Provide the [X, Y] coordinate of the cell's center where the given text is located.  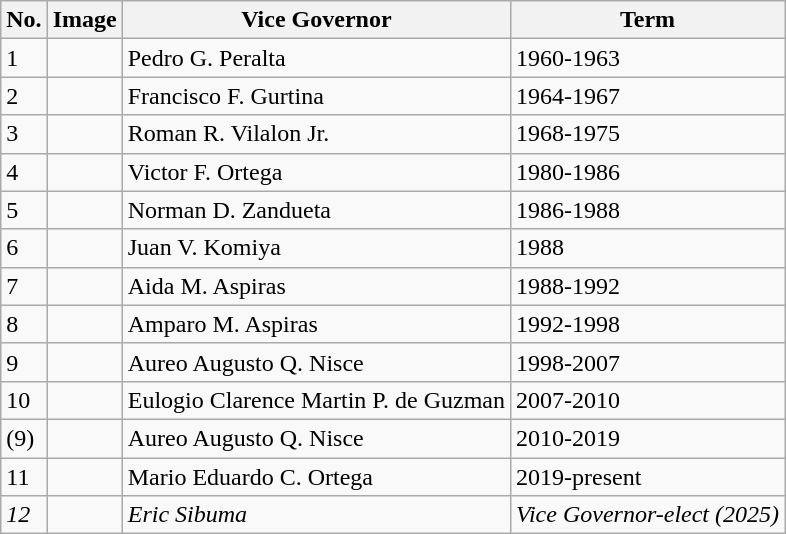
Image [84, 20]
Eulogio Clarence Martin P. de Guzman [316, 400]
7 [24, 286]
Pedro G. Peralta [316, 58]
1968-1975 [648, 134]
1980-1986 [648, 172]
Mario Eduardo C. Ortega [316, 477]
Norman D. Zandueta [316, 210]
2007-2010 [648, 400]
3 [24, 134]
9 [24, 362]
1986-1988 [648, 210]
8 [24, 324]
No. [24, 20]
Vice Governor-elect (2025) [648, 515]
1 [24, 58]
1998-2007 [648, 362]
1992-1998 [648, 324]
Francisco F. Gurtina [316, 96]
2019-present [648, 477]
2010-2019 [648, 438]
1988-1992 [648, 286]
11 [24, 477]
Juan V. Komiya [316, 248]
Eric Sibuma [316, 515]
Aida M. Aspiras [316, 286]
Roman R. Vilalon Jr. [316, 134]
(9) [24, 438]
Victor F. Ortega [316, 172]
10 [24, 400]
1960-1963 [648, 58]
2 [24, 96]
5 [24, 210]
6 [24, 248]
4 [24, 172]
Amparo M. Aspiras [316, 324]
1988 [648, 248]
12 [24, 515]
1964-1967 [648, 96]
Term [648, 20]
Vice Governor [316, 20]
